For the text-containing cell, return its midpoint in [x, y] coordinate format. 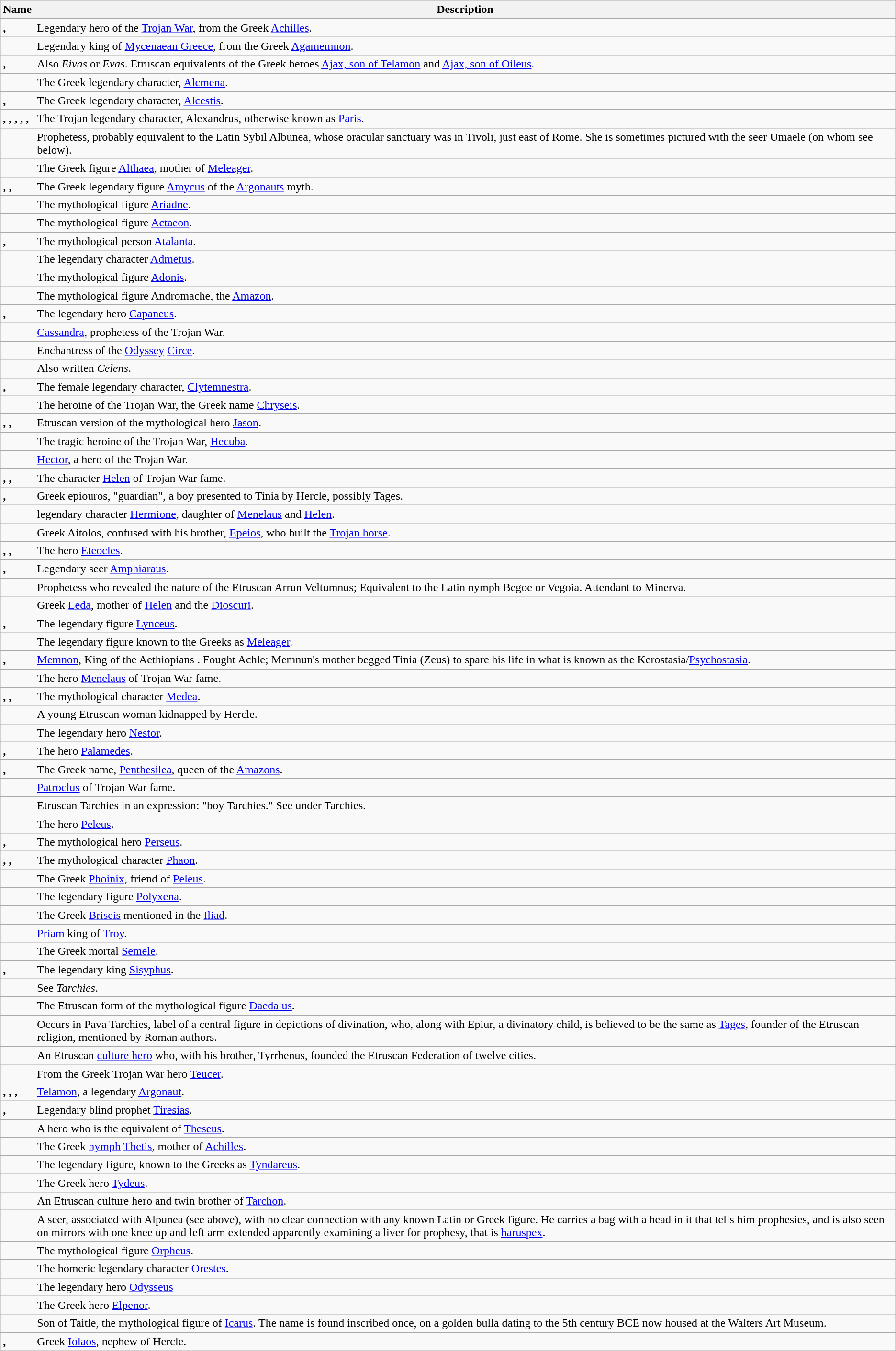
The mythological character Phaon. [465, 860]
Etruscan Tarchies in an expression: "boy Tarchies." See under Tarchies. [465, 805]
Hector, a hero of the Trojan War. [465, 459]
The legendary king Sisyphus. [465, 970]
A hero who is the equivalent of Theseus. [465, 1128]
The Trojan legendary character, Alexandrus, otherwise known as Paris. [465, 119]
The mythological hero Perseus. [465, 842]
The Etruscan form of the mythological figure Daedalus. [465, 1006]
legendary character Hermione, daughter of Menelaus and Helen. [465, 514]
The hero Peleus. [465, 824]
Legendary blind prophet Tiresias. [465, 1110]
The Greek hero Tydeus. [465, 1183]
The Greek legendary figure Amycus of the Argonauts myth. [465, 186]
The legendary figure Lynceus. [465, 624]
The mythological character Medea. [465, 696]
The mythological figure Adonis. [465, 278]
Enchantress of the Odyssey Circe. [465, 350]
The Greek hero Elpenor. [465, 1305]
The tragic heroine of the Trojan War, Hecuba. [465, 441]
The legendary figure known to the Greeks as Meleager. [465, 642]
Also Eivas or Evas. Etruscan equivalents of the Greek heroes Ajax, son of Telamon and Ajax, son of Oileus. [465, 64]
The hero Eteocles. [465, 551]
The legendary character Admetus. [465, 259]
, , , , , [17, 119]
The mythological figure Actaeon. [465, 223]
Also written Celens. [465, 368]
See Tarchies. [465, 988]
Patroclus of Trojan War fame. [465, 787]
The Greek Phoinix, friend of Peleus. [465, 879]
The mythological person Atalanta. [465, 241]
Description [465, 10]
Greek Iolaos, nephew of Hercle. [465, 1341]
The heroine of the Trojan War, the Greek name Chryseis. [465, 405]
Priam king of Troy. [465, 933]
A young Etruscan woman kidnapped by Hercle. [465, 715]
The hero Menelaus of Trojan War fame. [465, 678]
The legendary hero Capaneus. [465, 314]
Name [17, 10]
The legendary hero Nestor. [465, 733]
The legendary figure, known to the Greeks as Tyndareus. [465, 1165]
The mythological figure Orpheus. [465, 1251]
Etruscan version of the mythological hero Jason. [465, 423]
The female legendary character, Clytemnestra. [465, 387]
An Etruscan culture hero and twin brother of Tarchon. [465, 1201]
The Greek Briseis mentioned in the Iliad. [465, 915]
Telamon, a legendary Argonaut. [465, 1092]
The Greek nymph Thetis, mother of Achilles. [465, 1147]
An Etruscan culture hero who, with his brother, Tyrrhenus, founded the Etruscan Federation of twelve cities. [465, 1055]
, , , [17, 1092]
The legendary hero Odysseus [465, 1287]
Greek epiouros, "guardian", a boy presented to Tinia by Hercle, possibly Tages. [465, 496]
Prophetess who revealed the nature of the Etruscan Arrun Veltumnus; Equivalent to the Latin nymph Begoe or Vegoia. Attendant to Minerva. [465, 587]
From the Greek Trojan War hero Teucer. [465, 1073]
Cassandra, prophetess of the Trojan War. [465, 332]
The homeric legendary character Orestes. [465, 1269]
The mythological figure Ariadne. [465, 204]
Greek Leda, mother of Helen and the Dioscuri. [465, 605]
The character Helen of Trojan War fame. [465, 478]
Legendary seer Amphiaraus. [465, 569]
Legendary hero of the Trojan War, from the Greek Achilles. [465, 28]
The mythological figure Andromache, the Amazon. [465, 296]
The legendary figure Polyxena. [465, 897]
The Greek mortal Semele. [465, 951]
The Greek figure Althaea, mother of Meleager. [465, 168]
The Greek legendary character, Alcmena. [465, 82]
Legendary king of Mycenaean Greece, from the Greek Agamemnon. [465, 46]
Greek Aitolos, confused with his brother, Epeios, who built the Trojan horse. [465, 533]
The Greek name, Penthesilea, queen of the Amazons. [465, 769]
The hero Palamedes. [465, 751]
The Greek legendary character, Alcestis. [465, 100]
